Detect which cell encompasses the target text, then output its (X, Y) center coordinate. 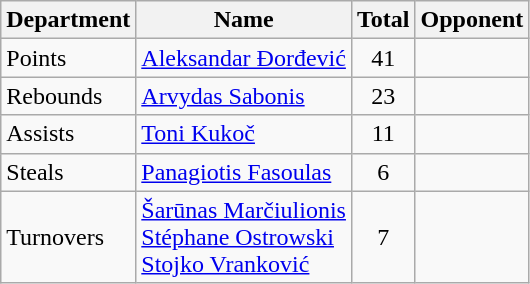
Arvydas Sabonis (244, 96)
Total (383, 20)
23 (383, 96)
Šarūnas Marčiulionis Stéphane Ostrowski Stojko Vranković (244, 237)
Turnovers (68, 237)
7 (383, 237)
Assists (68, 134)
Department (68, 20)
Rebounds (68, 96)
Points (68, 58)
41 (383, 58)
Steals (68, 172)
Aleksandar Đorđević (244, 58)
Panagiotis Fasoulas (244, 172)
Name (244, 20)
Opponent (472, 20)
6 (383, 172)
11 (383, 134)
Toni Kukoč (244, 134)
